Capture the cell that displays the provided text and extract its [X, Y] central coordinate. 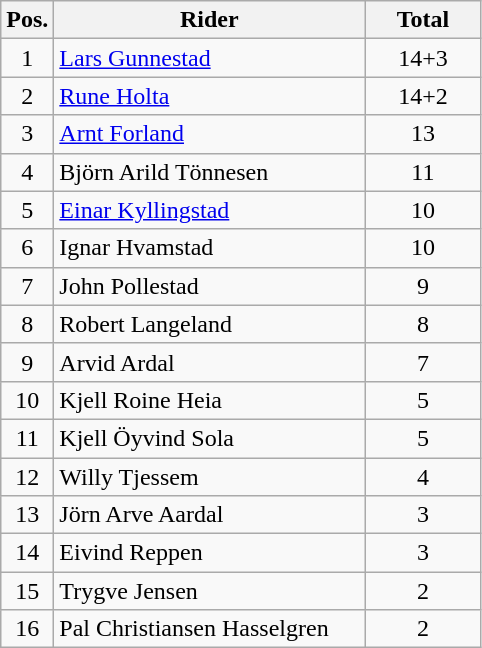
Total [423, 20]
Kjell Öyvind Sola [210, 438]
12 [28, 477]
Jörn Arve Aardal [210, 515]
Einar Kyllingstad [210, 210]
Arvid Ardal [210, 362]
Ignar Hvamstad [210, 248]
Björn Arild Tönnesen [210, 172]
Trygve Jensen [210, 591]
15 [28, 591]
Rune Holta [210, 96]
16 [28, 629]
John Pollestad [210, 286]
1 [28, 58]
Pos. [28, 20]
Rider [210, 20]
Kjell Roine Heia [210, 400]
6 [28, 248]
Eivind Reppen [210, 553]
14+3 [423, 58]
Robert Langeland [210, 324]
Willy Tjessem [210, 477]
14+2 [423, 96]
Lars Gunnestad [210, 58]
14 [28, 553]
Arnt Forland [210, 134]
Pal Christiansen Hasselgren [210, 629]
